From the cell containing the given text, extract its center point as [x, y] coordinate. 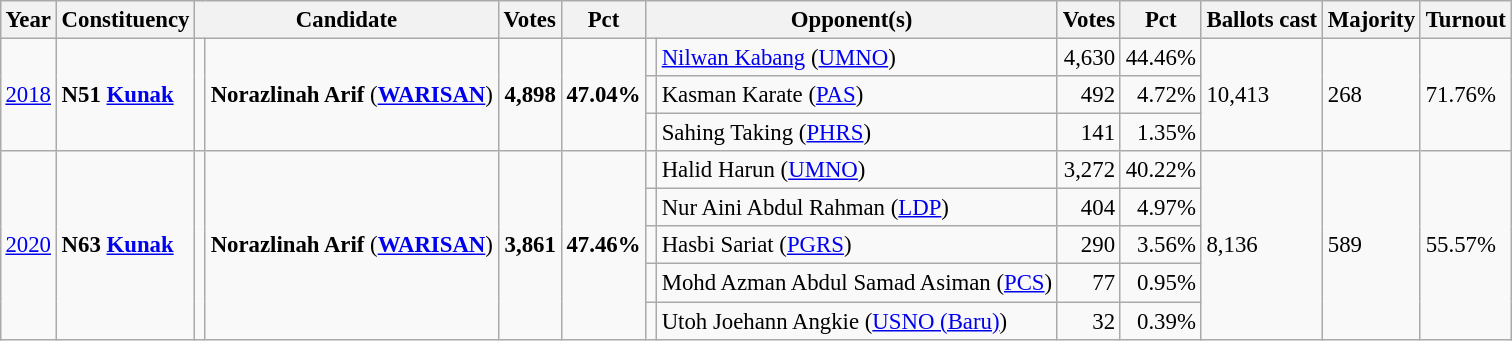
4.72% [1160, 95]
141 [1088, 133]
Ballots cast [1262, 20]
77 [1088, 283]
Nur Aini Abdul Rahman (LDP) [856, 208]
0.39% [1160, 321]
N63 Kunak [125, 245]
55.57% [1466, 245]
268 [1372, 94]
Sahing Taking (PHRS) [856, 133]
404 [1088, 208]
47.46% [604, 245]
Kasman Karate (PAS) [856, 95]
10,413 [1262, 94]
1.35% [1160, 133]
4,898 [530, 94]
71.76% [1466, 94]
Constituency [125, 20]
2020 [28, 245]
3.56% [1160, 245]
Hasbi Sariat (PGRS) [856, 245]
589 [1372, 245]
3,272 [1088, 170]
Opponent(s) [852, 20]
492 [1088, 95]
4.97% [1160, 208]
32 [1088, 321]
44.46% [1160, 57]
2018 [28, 94]
290 [1088, 245]
Nilwan Kabang (UMNO) [856, 57]
Candidate [346, 20]
4,630 [1088, 57]
3,861 [530, 245]
N51 Kunak [125, 94]
8,136 [1262, 245]
Halid Harun (UMNO) [856, 170]
Mohd Azman Abdul Samad Asiman (PCS) [856, 283]
Utoh Joehann Angkie (USNO (Baru)) [856, 321]
40.22% [1160, 170]
Majority [1372, 20]
Year [28, 20]
47.04% [604, 94]
Turnout [1466, 20]
0.95% [1160, 283]
